Determine the [x, y] coordinate at the center of the cell enclosing the given text.  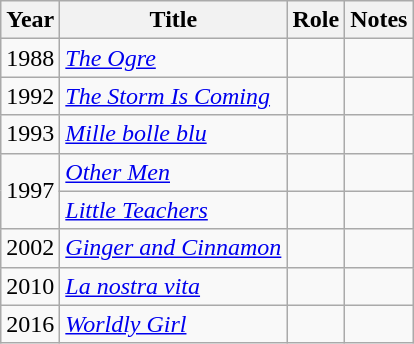
2016 [30, 324]
Ginger and Cinnamon [174, 248]
Title [174, 20]
Little Teachers [174, 210]
The Storm Is Coming [174, 96]
Other Men [174, 172]
2002 [30, 248]
Role [316, 20]
Year [30, 20]
2010 [30, 286]
1992 [30, 96]
Notes [379, 20]
Mille bolle blu [174, 134]
La nostra vita [174, 286]
1988 [30, 58]
1997 [30, 191]
Worldly Girl [174, 324]
The Ogre [174, 58]
1993 [30, 134]
